Capture the cell that displays the provided text and extract its (X, Y) central coordinate. 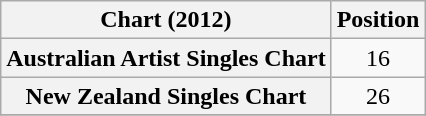
Australian Artist Singles Chart (166, 58)
New Zealand Singles Chart (166, 96)
16 (378, 58)
26 (378, 96)
Position (378, 20)
Chart (2012) (166, 20)
